Return [x, y] of the center of cell containing provided text 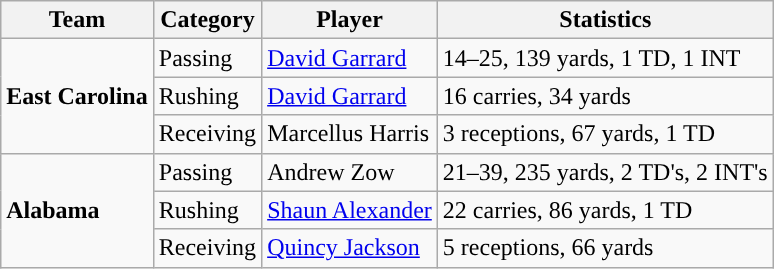
3 receptions, 67 yards, 1 TD [605, 134]
21–39, 235 yards, 2 TD's, 2 INT's [605, 172]
Category [207, 20]
Alabama [78, 210]
16 carries, 34 yards [605, 96]
14–25, 139 yards, 1 TD, 1 INT [605, 58]
Marcellus Harris [350, 134]
Andrew Zow [350, 172]
Team [78, 20]
East Carolina [78, 96]
Shaun Alexander [350, 210]
22 carries, 86 yards, 1 TD [605, 210]
Quincy Jackson [350, 248]
5 receptions, 66 yards [605, 248]
Player [350, 20]
Statistics [605, 20]
